Output the (x, y) coordinate of the center of the cell containing the given text.  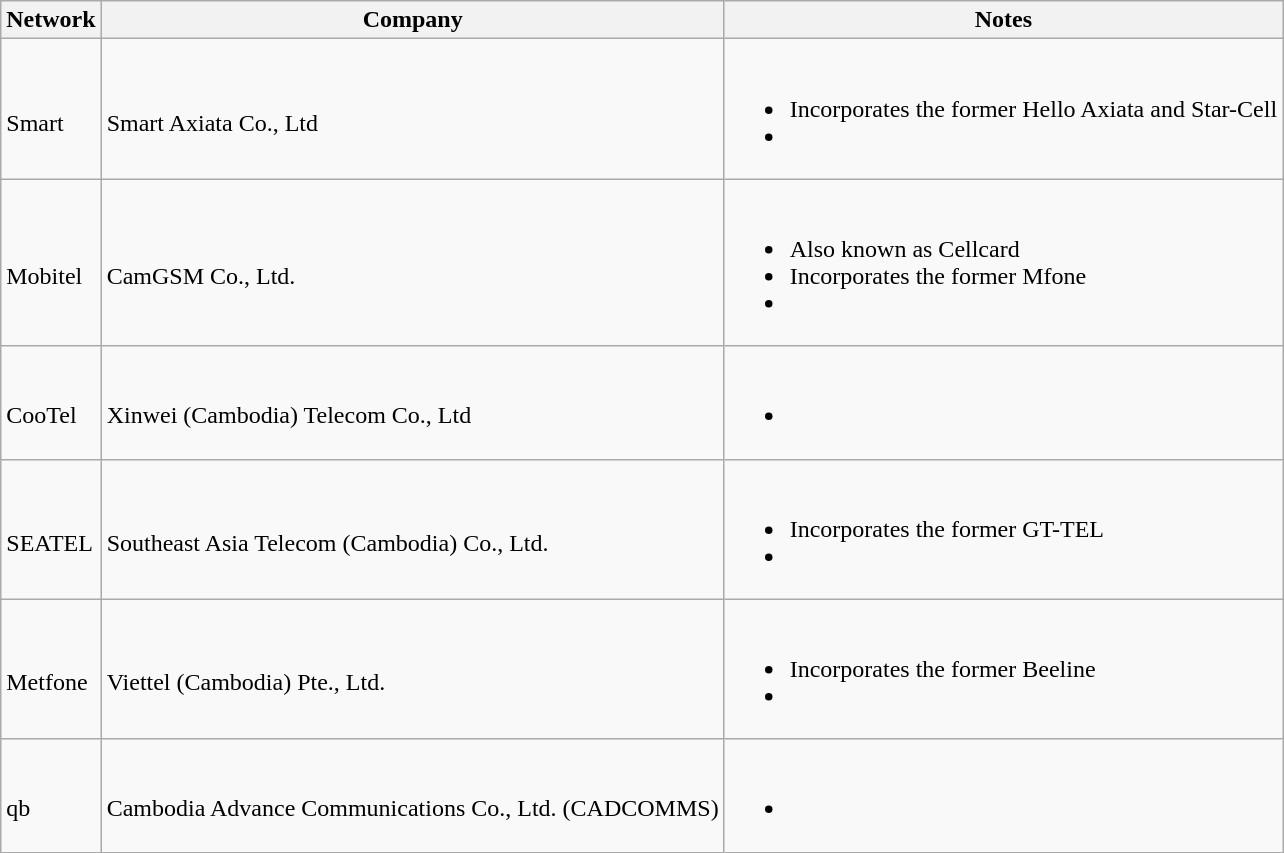
Company (412, 20)
CooTel (51, 402)
Smart Axiata Co., Ltd (412, 109)
Mobitel (51, 262)
Xinwei (Cambodia) Telecom Co., Ltd (412, 402)
Metfone (51, 669)
Incorporates the former Beeline (1003, 669)
Cambodia Advance Communications Co., Ltd. (CADCOMMS) (412, 796)
Incorporates the former Hello Axiata and Star-Cell (1003, 109)
Smart (51, 109)
CamGSM Co., Ltd. (412, 262)
Network (51, 20)
Incorporates the former GT-TEL (1003, 529)
SEATEL (51, 529)
qb (51, 796)
Viettel (Cambodia) Pte., Ltd. (412, 669)
Notes (1003, 20)
Also known as CellcardIncorporates the former Mfone (1003, 262)
Southeast Asia Telecom (Cambodia) Co., Ltd. (412, 529)
